Scan for the cell matching the given text and deliver its (x, y) coordinate at center. 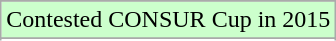
Contested CONSUR Cup in 2015 (168, 20)
